Return the [x, y] coordinate for the center point of the cell that contains the specified text.  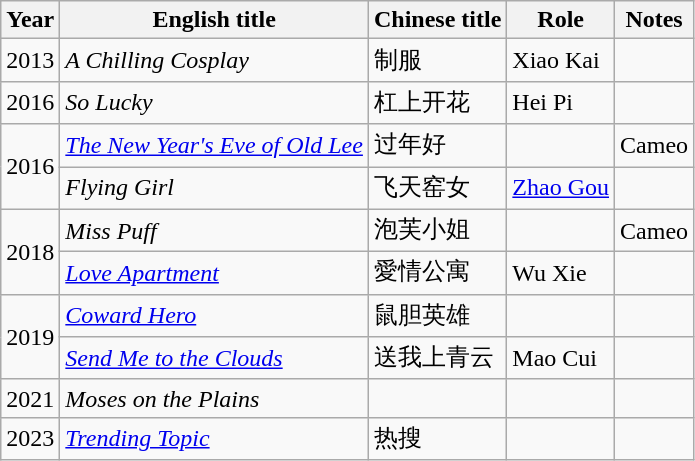
Trending Topic [214, 438]
Chinese title [437, 20]
Zhao Gou [561, 188]
Mao Cui [561, 358]
So Lucky [214, 102]
Miss Puff [214, 230]
Coward Hero [214, 316]
Hei Pi [561, 102]
The New Year's Eve of Old Lee [214, 146]
送我上青云 [437, 358]
过年好 [437, 146]
制服 [437, 60]
鼠胆英雄 [437, 316]
Xiao Kai [561, 60]
Wu Xie [561, 274]
2018 [30, 252]
2019 [30, 336]
Year [30, 20]
Flying Girl [214, 188]
飞天窑女 [437, 188]
热搜 [437, 438]
Love Apartment [214, 274]
Role [561, 20]
Notes [654, 20]
2013 [30, 60]
2021 [30, 398]
泡芙小姐 [437, 230]
Moses on the Plains [214, 398]
愛情公寓 [437, 274]
杠上开花 [437, 102]
Send Me to the Clouds [214, 358]
English title [214, 20]
A Chilling Cosplay [214, 60]
2023 [30, 438]
